Locate the cell with the specified text and output its (X, Y) center coordinate. 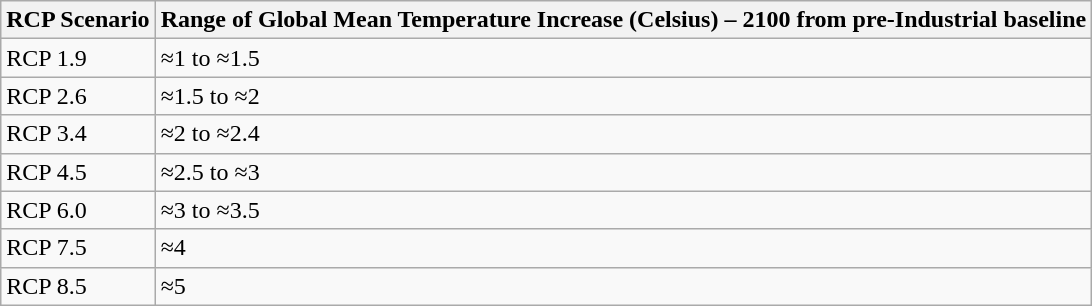
RCP 2.6 (78, 96)
≈3 to ≈3.5 (624, 210)
≈2 to ≈2.4 (624, 134)
RCP 3.4 (78, 134)
≈1.5 to ≈2 (624, 96)
RCP 6.0 (78, 210)
RCP Scenario (78, 20)
≈4 (624, 248)
RCP 4.5 (78, 172)
≈1 to ≈1.5 (624, 58)
RCP 8.5 (78, 286)
≈2.5 to ≈3 (624, 172)
Range of Global Mean Temperature Increase (Celsius) – 2100 from pre-Industrial baseline (624, 20)
RCP 1.9 (78, 58)
RCP 7.5 (78, 248)
≈5 (624, 286)
